Return (X, Y) of the center of cell containing provided text 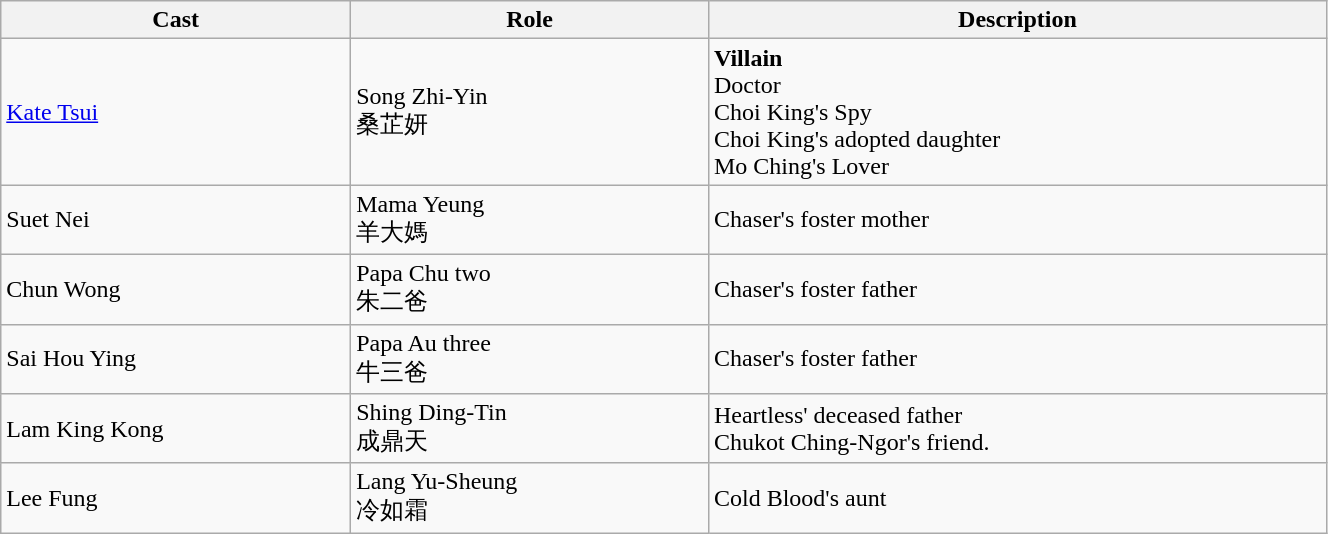
Chun Wong (176, 289)
Lang Yu-Sheung冷如霜 (530, 498)
Heartless' deceased fatherChukot Ching-Ngor's friend. (1017, 429)
Lam King Kong (176, 429)
Song Zhi-Yin桑芷妍 (530, 112)
Sai Hou Ying (176, 359)
Cold Blood's aunt (1017, 498)
Villain Doctor Choi King's Spy Choi King's adopted daughter Mo Ching's Lover (1017, 112)
Role (530, 20)
Chaser's foster mother (1017, 220)
Shing Ding-Tin 成鼎天 (530, 429)
Lee Fung (176, 498)
Mama Yeung羊大媽 (530, 220)
Papa Au three牛三爸 (530, 359)
Cast (176, 20)
Papa Chu two朱二爸 (530, 289)
Kate Tsui (176, 112)
Suet Nei (176, 220)
Description (1017, 20)
